Extract the [X, Y] coordinate from the center of the cell holding the provided text.  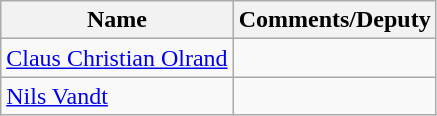
Comments/Deputy [334, 20]
Claus Christian Olrand [117, 58]
Name [117, 20]
Nils Vandt [117, 96]
